Capture the cell that displays the provided text and extract its (X, Y) central coordinate. 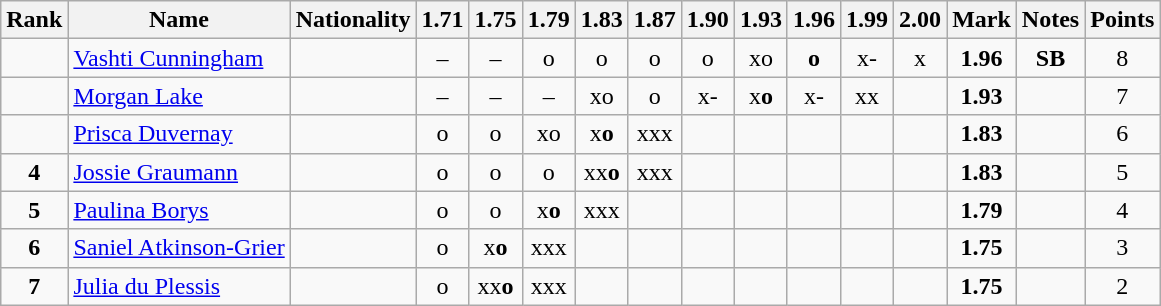
2.00 (920, 20)
Nationality (353, 20)
1.71 (442, 20)
x (920, 58)
Morgan Lake (179, 96)
1.87 (654, 20)
Notes (1050, 20)
Prisca Duvernay (179, 134)
Jossie Graumann (179, 172)
Julia du Plessis (179, 286)
Mark (982, 20)
Points (1122, 20)
Vashti Cunningham (179, 58)
Rank (34, 20)
2 (1122, 286)
8 (1122, 58)
Saniel Atkinson-Grier (179, 248)
SB (1050, 58)
1.99 (866, 20)
Paulina Borys (179, 210)
3 (1122, 248)
1.90 (708, 20)
Name (179, 20)
xx (866, 96)
